From the cell containing the given text, extract its center point as [x, y] coordinate. 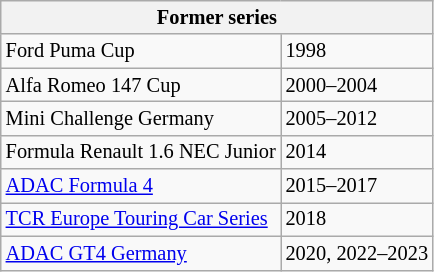
Alfa Romeo 147 Cup [141, 85]
Formula Renault 1.6 NEC Junior [141, 152]
2005–2012 [357, 118]
TCR Europe Touring Car Series [141, 219]
2018 [357, 219]
1998 [357, 51]
Mini Challenge Germany [141, 118]
ADAC GT4 Germany [141, 253]
Ford Puma Cup [141, 51]
2015–2017 [357, 186]
2014 [357, 152]
Former series [217, 17]
2000–2004 [357, 85]
ADAC Formula 4 [141, 186]
2020, 2022–2023 [357, 253]
